Output the (X, Y) coordinate of the center of the cell containing the given text.  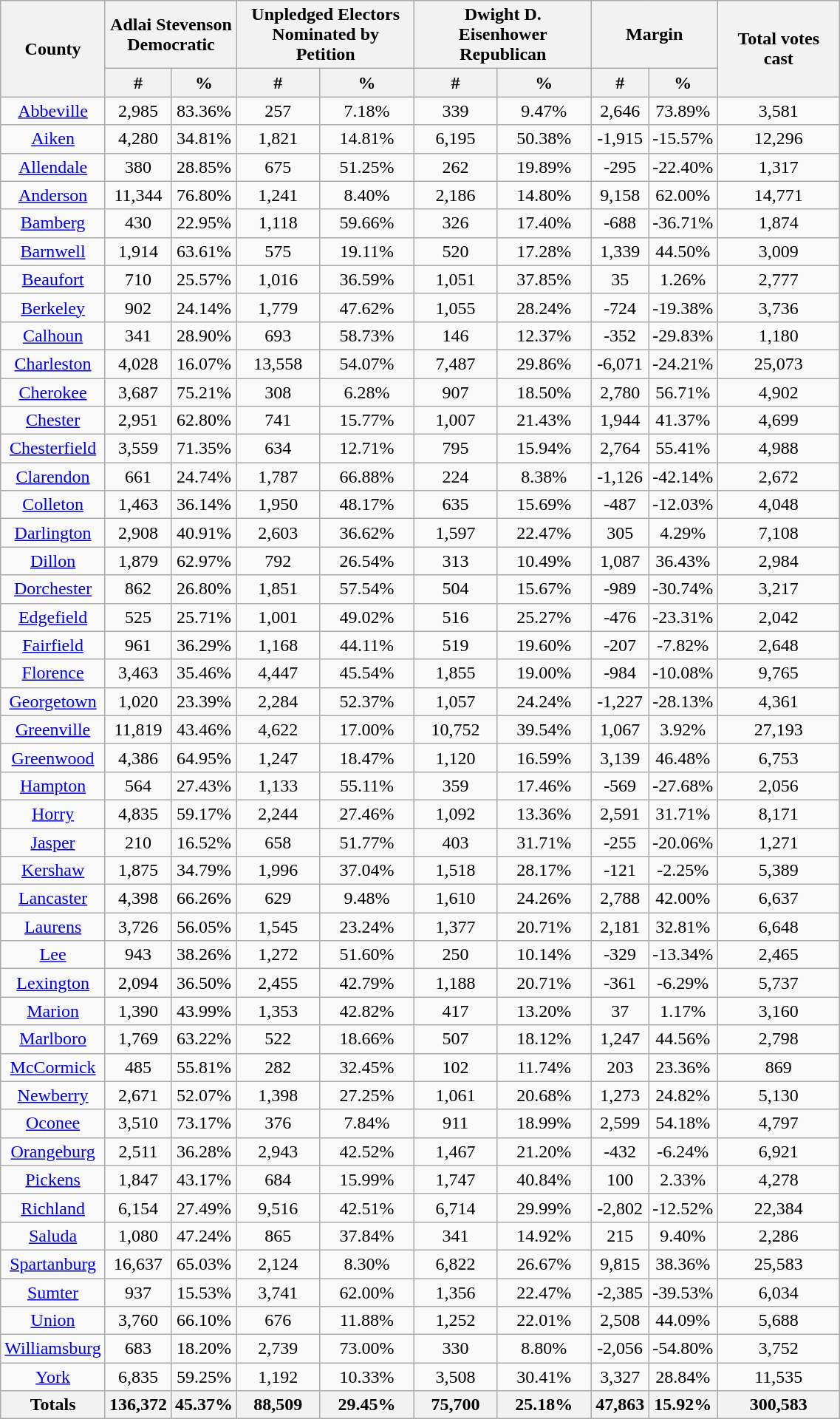
1,271 (779, 842)
-352 (621, 336)
Total votes cast (779, 49)
1,120 (455, 758)
658 (278, 842)
146 (455, 336)
795 (455, 449)
2,455 (278, 983)
1,950 (278, 505)
1,597 (455, 533)
-7.82% (683, 645)
32.45% (366, 1067)
1,007 (455, 421)
Sumter (53, 1293)
21.20% (544, 1151)
4,278 (779, 1180)
-432 (621, 1151)
45.37% (204, 1405)
Allendale (53, 167)
1,020 (137, 701)
937 (137, 1293)
6,714 (455, 1208)
Berkeley (53, 307)
Lexington (53, 983)
12.37% (544, 336)
35.46% (204, 673)
7,108 (779, 533)
2,648 (779, 645)
71.35% (204, 449)
2,181 (621, 927)
50.38% (544, 139)
36.14% (204, 505)
23.36% (683, 1067)
Margin (655, 35)
24.24% (544, 701)
19.00% (544, 673)
Richland (53, 1208)
40.91% (204, 533)
3,559 (137, 449)
6,835 (137, 1377)
661 (137, 477)
59.66% (366, 223)
-24.21% (683, 364)
76.80% (204, 195)
961 (137, 645)
8.80% (544, 1349)
Jasper (53, 842)
2,984 (779, 561)
11.88% (366, 1321)
Calhoun (53, 336)
2,286 (779, 1236)
1,051 (455, 279)
Lancaster (53, 899)
4,386 (137, 758)
27.43% (204, 786)
1,377 (455, 927)
3,752 (779, 1349)
48.17% (366, 505)
17.00% (366, 729)
62.80% (204, 421)
9.47% (544, 111)
-207 (621, 645)
83.36% (204, 111)
44.11% (366, 645)
100 (621, 1180)
1,055 (455, 307)
3.92% (683, 729)
-476 (621, 617)
55.11% (366, 786)
29.86% (544, 364)
339 (455, 111)
45.54% (366, 673)
42.79% (366, 983)
6,034 (779, 1293)
56.71% (683, 392)
24.26% (544, 899)
Dorchester (53, 589)
634 (278, 449)
1,821 (278, 139)
-255 (621, 842)
1,996 (278, 871)
2,511 (137, 1151)
73.17% (204, 1123)
Marlboro (53, 1039)
Florence (53, 673)
1,787 (278, 477)
2,094 (137, 983)
Chester (53, 421)
30.41% (544, 1377)
32.81% (683, 927)
21.43% (544, 421)
3,510 (137, 1123)
51.60% (366, 955)
1,188 (455, 983)
Colleton (53, 505)
-6.24% (683, 1151)
-984 (621, 673)
Marion (53, 1011)
Laurens (53, 927)
-13.34% (683, 955)
4,622 (278, 729)
-1,126 (621, 477)
Spartanburg (53, 1264)
59.25% (204, 1377)
1,133 (278, 786)
18.66% (366, 1039)
210 (137, 842)
308 (278, 392)
47,863 (621, 1405)
13,558 (278, 364)
10.49% (544, 561)
9.48% (366, 899)
943 (137, 955)
-28.13% (683, 701)
11,819 (137, 729)
1,747 (455, 1180)
4,902 (779, 392)
Hampton (53, 786)
51.25% (366, 167)
44.56% (683, 1039)
44.50% (683, 251)
Georgetown (53, 701)
1,057 (455, 701)
1,353 (278, 1011)
1,944 (621, 421)
1,273 (621, 1095)
36.62% (366, 533)
-22.40% (683, 167)
34.79% (204, 871)
1,080 (137, 1236)
27.46% (366, 814)
28.85% (204, 167)
326 (455, 223)
Cherokee (53, 392)
15.92% (683, 1405)
29.99% (544, 1208)
1,061 (455, 1095)
Chesterfield (53, 449)
39.54% (544, 729)
16.07% (204, 364)
15.94% (544, 449)
-6.29% (683, 983)
1,192 (278, 1377)
Darlington (53, 533)
7.18% (366, 111)
359 (455, 786)
257 (278, 111)
Beaufort (53, 279)
Clarendon (53, 477)
4,988 (779, 449)
9,765 (779, 673)
-2,802 (621, 1208)
2,646 (621, 111)
18.47% (366, 758)
15.77% (366, 421)
525 (137, 617)
300,583 (779, 1405)
15.67% (544, 589)
1,398 (278, 1095)
305 (621, 533)
-295 (621, 167)
19.11% (366, 251)
43.46% (204, 729)
13.20% (544, 1011)
16.52% (204, 842)
73.00% (366, 1349)
635 (455, 505)
54.07% (366, 364)
1,016 (278, 279)
1,855 (455, 673)
11.74% (544, 1067)
14,771 (779, 195)
430 (137, 223)
2,798 (779, 1039)
1,467 (455, 1151)
-121 (621, 871)
330 (455, 1349)
3,463 (137, 673)
522 (278, 1039)
136,372 (137, 1405)
564 (137, 786)
56.05% (204, 927)
5,130 (779, 1095)
417 (455, 1011)
2,908 (137, 533)
1,879 (137, 561)
1,087 (621, 561)
54.18% (683, 1123)
16,637 (137, 1264)
22.95% (204, 223)
14.81% (366, 139)
2,042 (779, 617)
1,168 (278, 645)
10,752 (455, 729)
250 (455, 955)
11,344 (137, 195)
27.49% (204, 1208)
2.33% (683, 1180)
73.89% (683, 111)
1.17% (683, 1011)
Greenville (53, 729)
741 (278, 421)
18.50% (544, 392)
1,874 (779, 223)
6,648 (779, 927)
Aiken (53, 139)
3,139 (621, 758)
215 (621, 1236)
36.59% (366, 279)
37.84% (366, 1236)
28.24% (544, 307)
792 (278, 561)
-36.71% (683, 223)
2,671 (137, 1095)
5,688 (779, 1321)
43.17% (204, 1180)
51.77% (366, 842)
24.82% (683, 1095)
Greenwood (53, 758)
1,769 (137, 1039)
15.69% (544, 505)
8,171 (779, 814)
-20.06% (683, 842)
28.90% (204, 336)
3,581 (779, 111)
36.50% (204, 983)
-6,071 (621, 364)
24.74% (204, 477)
Oconee (53, 1123)
Pickens (53, 1180)
13.36% (544, 814)
3,009 (779, 251)
66.88% (366, 477)
16.59% (544, 758)
11,535 (779, 1377)
McCormick (53, 1067)
25,073 (779, 364)
63.22% (204, 1039)
7,487 (455, 364)
5,389 (779, 871)
684 (278, 1180)
63.61% (204, 251)
25.71% (204, 617)
37.85% (544, 279)
262 (455, 167)
-27.68% (683, 786)
Unpledged ElectorsNominated by Petition (326, 35)
516 (455, 617)
907 (455, 392)
-30.74% (683, 589)
-2,385 (621, 1293)
17.46% (544, 786)
3,760 (137, 1321)
5,737 (779, 983)
Horry (53, 814)
-989 (621, 589)
-329 (621, 955)
1,118 (278, 223)
12,296 (779, 139)
2,985 (137, 111)
2,603 (278, 533)
27,193 (779, 729)
-10.08% (683, 673)
10.14% (544, 955)
1,390 (137, 1011)
629 (278, 899)
2,056 (779, 786)
380 (137, 167)
4,048 (779, 505)
Orangeburg (53, 1151)
25.57% (204, 279)
18.99% (544, 1123)
42.52% (366, 1151)
17.28% (544, 251)
3,160 (779, 1011)
Abbeville (53, 111)
575 (278, 251)
52.37% (366, 701)
1,545 (278, 927)
Saluda (53, 1236)
19.60% (544, 645)
1,067 (621, 729)
Union (53, 1321)
1,610 (455, 899)
22.01% (544, 1321)
869 (779, 1067)
64.95% (204, 758)
376 (278, 1123)
1,317 (779, 167)
-1,915 (621, 139)
865 (278, 1236)
26.80% (204, 589)
-29.83% (683, 336)
2,764 (621, 449)
2,508 (621, 1321)
-42.14% (683, 477)
4,797 (779, 1123)
57.54% (366, 589)
403 (455, 842)
25,583 (779, 1264)
Williamsburg (53, 1349)
County (53, 49)
8.30% (366, 1264)
911 (455, 1123)
507 (455, 1039)
29.45% (366, 1405)
41.37% (683, 421)
9.40% (683, 1236)
1,518 (455, 871)
3,736 (779, 307)
102 (455, 1067)
66.26% (204, 899)
1,914 (137, 251)
683 (137, 1349)
35 (621, 279)
Anderson (53, 195)
14.92% (544, 1236)
59.17% (204, 814)
485 (137, 1067)
2,788 (621, 899)
1,241 (278, 195)
1,272 (278, 955)
2,739 (278, 1349)
75.21% (204, 392)
3,217 (779, 589)
902 (137, 307)
Newberry (53, 1095)
14.80% (544, 195)
Fairfield (53, 645)
2,777 (779, 279)
75,700 (455, 1405)
18.12% (544, 1039)
2,284 (278, 701)
47.24% (204, 1236)
6.28% (366, 392)
44.09% (683, 1321)
-12.03% (683, 505)
-1,227 (621, 701)
19.89% (544, 167)
4,835 (137, 814)
2,599 (621, 1123)
1,779 (278, 307)
22,384 (779, 1208)
1,463 (137, 505)
224 (455, 477)
8.40% (366, 195)
2,943 (278, 1151)
34.81% (204, 139)
55.41% (683, 449)
-487 (621, 505)
1,092 (455, 814)
4,361 (779, 701)
-15.57% (683, 139)
7.84% (366, 1123)
46.48% (683, 758)
-39.53% (683, 1293)
3,508 (455, 1377)
1,875 (137, 871)
3,327 (621, 1377)
-2.25% (683, 871)
1.26% (683, 279)
4,398 (137, 899)
Adlai StevensonDemocratic (171, 35)
1,851 (278, 589)
26.67% (544, 1264)
2,465 (779, 955)
676 (278, 1321)
Bamberg (53, 223)
-12.52% (683, 1208)
-688 (621, 223)
15.99% (366, 1180)
42.51% (366, 1208)
-724 (621, 307)
-19.38% (683, 307)
6,195 (455, 139)
6,921 (779, 1151)
2,591 (621, 814)
-361 (621, 983)
-23.31% (683, 617)
3,687 (137, 392)
6,154 (137, 1208)
Dwight D. EisenhowerRepublican (503, 35)
6,822 (455, 1264)
1,339 (621, 251)
2,951 (137, 421)
62.97% (204, 561)
17.40% (544, 223)
Dillon (53, 561)
9,815 (621, 1264)
23.39% (204, 701)
25.27% (544, 617)
25.18% (544, 1405)
Kershaw (53, 871)
37 (621, 1011)
8.38% (544, 477)
Totals (53, 1405)
23.24% (366, 927)
3,741 (278, 1293)
12.71% (366, 449)
519 (455, 645)
20.68% (544, 1095)
65.03% (204, 1264)
4,280 (137, 139)
27.25% (366, 1095)
4,028 (137, 364)
15.53% (204, 1293)
3,726 (137, 927)
520 (455, 251)
38.26% (204, 955)
88,509 (278, 1405)
26.54% (366, 561)
28.17% (544, 871)
36.29% (204, 645)
42.82% (366, 1011)
38.36% (683, 1264)
47.62% (366, 307)
1,001 (278, 617)
2,672 (779, 477)
9,516 (278, 1208)
36.43% (683, 561)
313 (455, 561)
37.04% (366, 871)
40.84% (544, 1180)
Edgefield (53, 617)
2,186 (455, 195)
10.33% (366, 1377)
York (53, 1377)
1,356 (455, 1293)
49.02% (366, 617)
4,447 (278, 673)
43.99% (204, 1011)
55.81% (204, 1067)
Lee (53, 955)
6,637 (779, 899)
2,124 (278, 1264)
18.20% (204, 1349)
282 (278, 1067)
4.29% (683, 533)
504 (455, 589)
4,699 (779, 421)
58.73% (366, 336)
693 (278, 336)
862 (137, 589)
-569 (621, 786)
6,753 (779, 758)
Barnwell (53, 251)
28.84% (683, 1377)
52.07% (204, 1095)
710 (137, 279)
66.10% (204, 1321)
-2,056 (621, 1349)
1,180 (779, 336)
-54.80% (683, 1349)
1,252 (455, 1321)
42.00% (683, 899)
2,244 (278, 814)
675 (278, 167)
Charleston (53, 364)
2,780 (621, 392)
36.28% (204, 1151)
203 (621, 1067)
1,847 (137, 1180)
24.14% (204, 307)
9,158 (621, 195)
